Identify which cell holds the provided text, then report its (x, y) central coordinate. 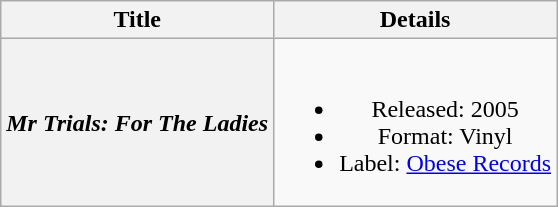
Title (138, 20)
Details (416, 20)
Released: 2005Format: VinylLabel: Obese Records (416, 122)
Mr Trials: For The Ladies (138, 122)
